Search for the cell housing the specified text and yield its (X, Y) center coordinate. 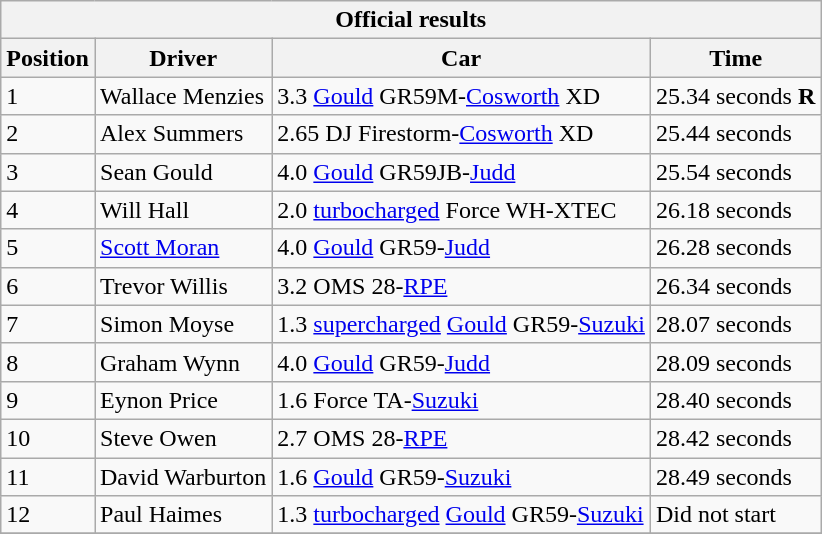
25.44 seconds (735, 134)
1.3 turbocharged Gould GR59-Suzuki (462, 515)
Car (462, 58)
1.6 Gould GR59-Suzuki (462, 477)
Scott Moran (182, 248)
25.34 seconds R (735, 96)
Simon Moyse (182, 324)
28.42 seconds (735, 438)
7 (48, 324)
6 (48, 286)
28.09 seconds (735, 362)
3.2 OMS 28-RPE (462, 286)
4.0 Gould GR59JB-Judd (462, 172)
2.0 turbocharged Force WH-XTEC (462, 210)
4 (48, 210)
Official results (411, 20)
Wallace Menzies (182, 96)
5 (48, 248)
Trevor Willis (182, 286)
3.3 Gould GR59M-Cosworth XD (462, 96)
Alex Summers (182, 134)
28.40 seconds (735, 400)
28.07 seconds (735, 324)
1.3 supercharged Gould GR59-Suzuki (462, 324)
2.7 OMS 28-RPE (462, 438)
Sean Gould (182, 172)
8 (48, 362)
Time (735, 58)
Driver (182, 58)
28.49 seconds (735, 477)
26.28 seconds (735, 248)
Graham Wynn (182, 362)
1 (48, 96)
David Warburton (182, 477)
3 (48, 172)
Did not start (735, 515)
Steve Owen (182, 438)
25.54 seconds (735, 172)
Position (48, 58)
26.34 seconds (735, 286)
10 (48, 438)
2 (48, 134)
11 (48, 477)
2.65 DJ Firestorm-Cosworth XD (462, 134)
Eynon Price (182, 400)
9 (48, 400)
26.18 seconds (735, 210)
Will Hall (182, 210)
Paul Haimes (182, 515)
1.6 Force TA-Suzuki (462, 400)
12 (48, 515)
